Identify which cell holds the provided text, then report its [x, y] central coordinate. 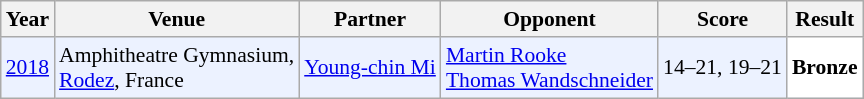
Year [28, 19]
Score [722, 19]
Opponent [550, 19]
Young-chin Mi [370, 68]
14–21, 19–21 [722, 68]
Amphitheatre Gymnasium,Rodez, France [176, 68]
Martin Rooke Thomas Wandschneider [550, 68]
Result [825, 19]
2018 [28, 68]
Bronze [825, 68]
Venue [176, 19]
Partner [370, 19]
